Provide the (X, Y) coordinate of the cell's center where the given text is located.  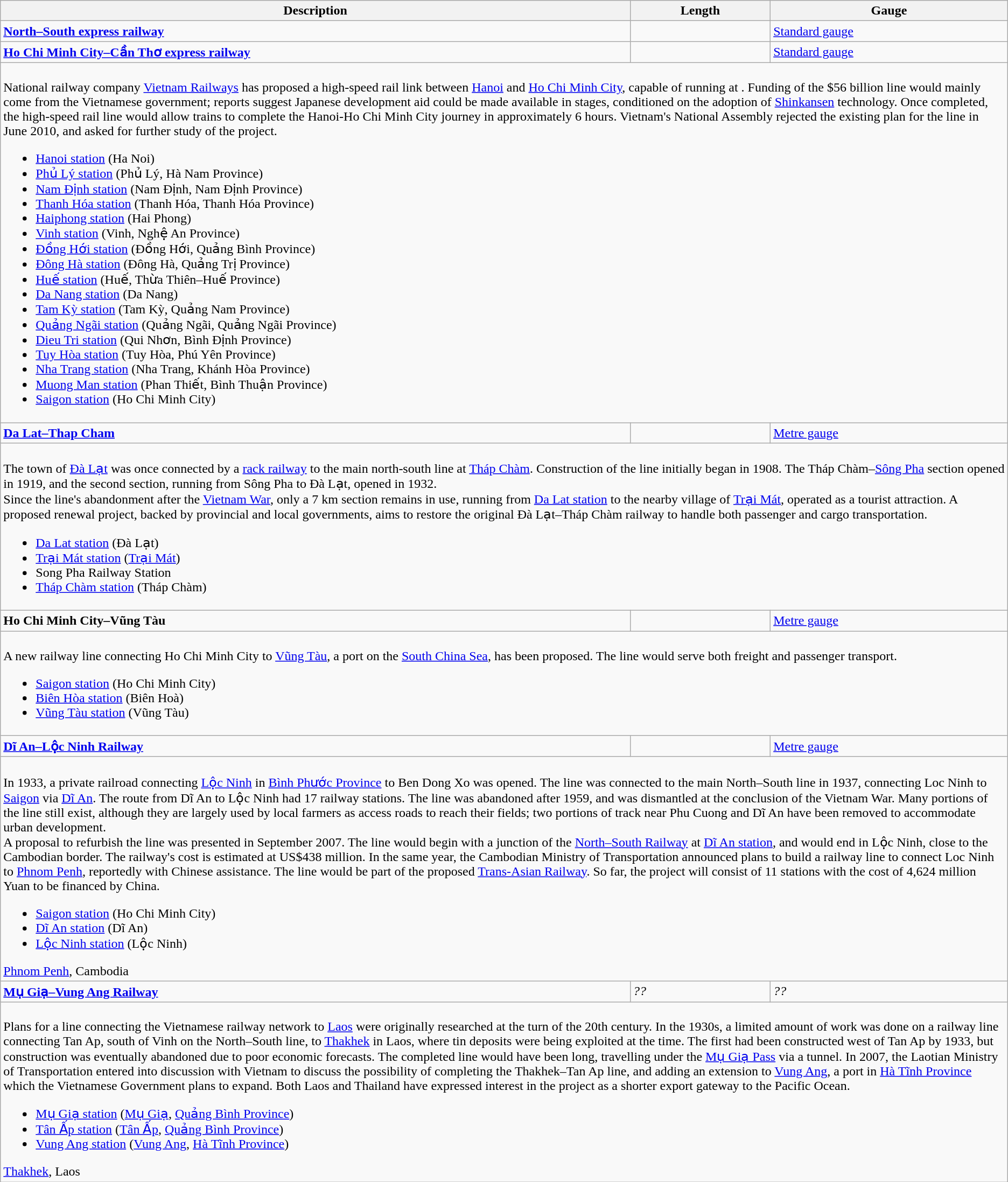
North–South express railway (316, 31)
Da Lat–Thap Cham (316, 432)
Length (700, 11)
Mụ Giạ–Vung Ang Railway (316, 991)
Ho Chi Minh City–Cần Thơ express railway (316, 52)
Ho Chi Minh City–Vũng Tàu (316, 621)
Dĩ An–Lộc Ninh Railway (316, 746)
Gauge (890, 11)
Description (316, 11)
